Determine the (x, y) coordinate at the center of the cell enclosing the given text.  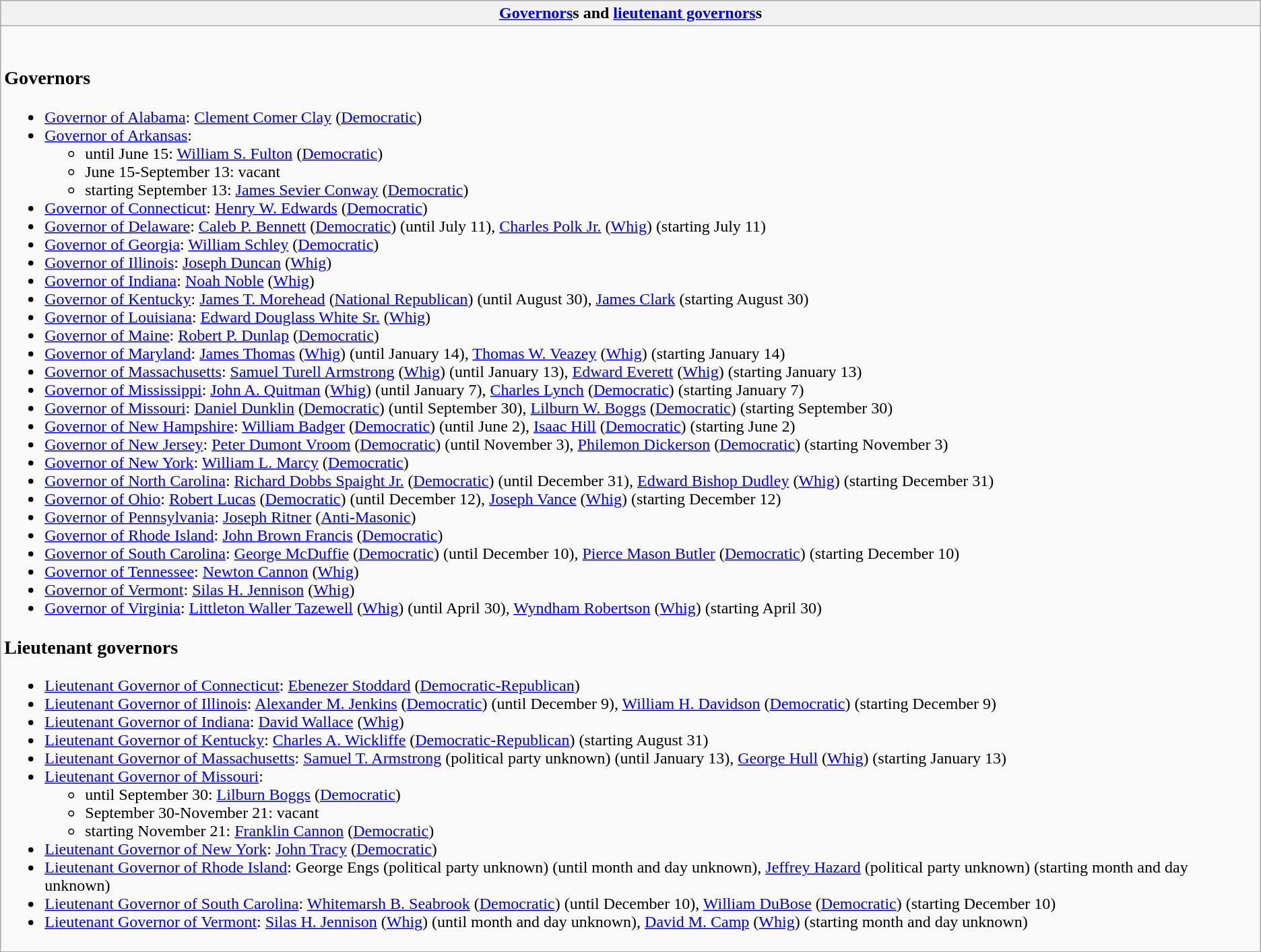
Governorss and lieutenant governorss (630, 13)
